Extract the (X, Y) coordinate from the center of the cell holding the provided text.  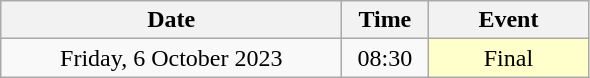
Time (385, 20)
Event (508, 20)
Final (508, 58)
Friday, 6 October 2023 (172, 58)
08:30 (385, 58)
Date (172, 20)
